For the text-containing cell, return its midpoint in [x, y] coordinate format. 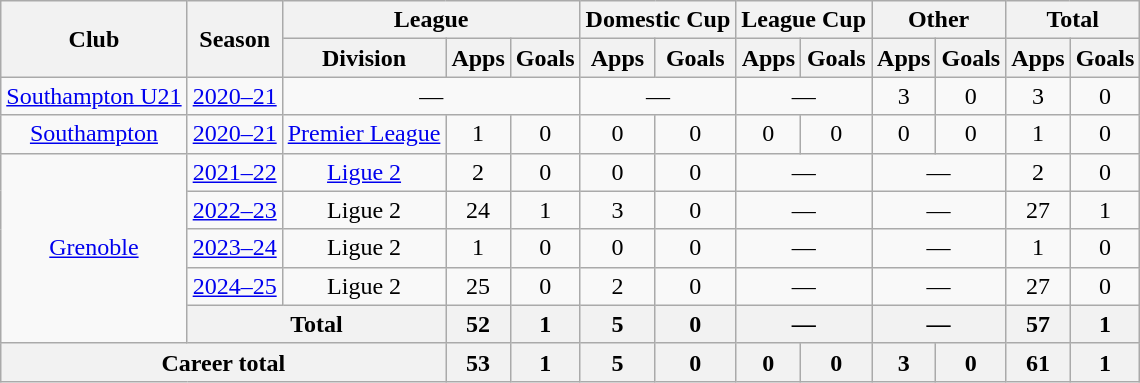
53 [478, 362]
24 [478, 210]
2021–22 [234, 172]
Season [234, 39]
Domestic Cup [658, 20]
Other [939, 20]
Premier League [364, 134]
Southampton U21 [94, 96]
2023–24 [234, 248]
2022–23 [234, 210]
57 [1038, 324]
61 [1038, 362]
Grenoble [94, 248]
2024–25 [234, 286]
Career total [224, 362]
Club [94, 39]
25 [478, 286]
League Cup [804, 20]
Division [364, 58]
League [431, 20]
52 [478, 324]
Southampton [94, 134]
